Identify which cell holds the provided text, then report its [X, Y] central coordinate. 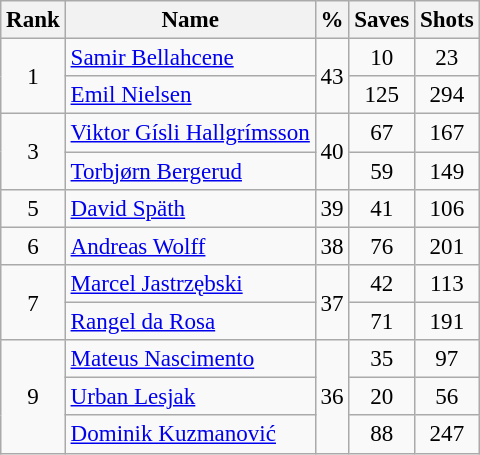
Rank [33, 20]
88 [382, 435]
7 [33, 302]
Samir Bellahcene [190, 58]
23 [447, 58]
106 [447, 209]
39 [332, 209]
125 [382, 95]
3 [33, 152]
167 [447, 133]
Dominik Kuzmanović [190, 435]
37 [332, 302]
201 [447, 246]
Urban Lesjak [190, 397]
36 [332, 396]
20 [382, 397]
David Späth [190, 209]
35 [382, 359]
Name [190, 20]
Andreas Wolff [190, 246]
5 [33, 209]
43 [332, 76]
71 [382, 322]
191 [447, 322]
56 [447, 397]
42 [382, 284]
59 [382, 171]
41 [382, 209]
247 [447, 435]
9 [33, 396]
Rangel da Rosa [190, 322]
149 [447, 171]
294 [447, 95]
Shots [447, 20]
6 [33, 246]
67 [382, 133]
Mateus Nascimento [190, 359]
Marcel Jastrzębski [190, 284]
Saves [382, 20]
76 [382, 246]
38 [332, 246]
% [332, 20]
10 [382, 58]
97 [447, 359]
40 [332, 152]
113 [447, 284]
Emil Nielsen [190, 95]
1 [33, 76]
Viktor Gísli Hallgrímsson [190, 133]
Torbjørn Bergerud [190, 171]
